Capture the cell that displays the provided text and extract its (x, y) central coordinate. 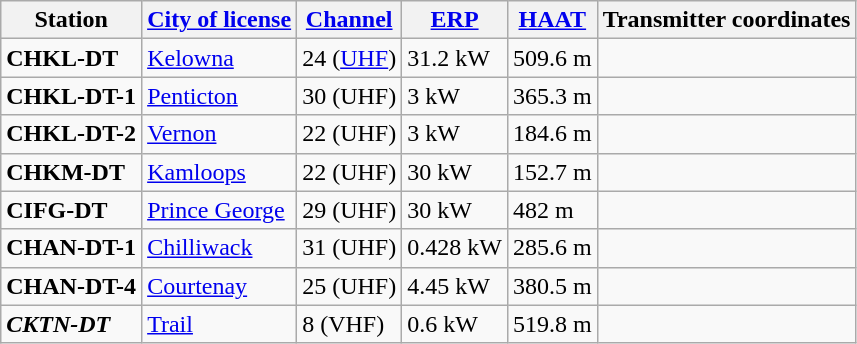
31 (UHF) (350, 248)
509.6 m (552, 58)
0.428 kW (455, 248)
HAAT (552, 20)
CHKL-DT (72, 58)
Prince George (220, 210)
CHAN-DT-1 (72, 248)
CHAN-DT-4 (72, 286)
184.6 m (552, 134)
CIFG-DT (72, 210)
CKTN-DT (72, 324)
Trail (220, 324)
Kamloops (220, 172)
519.8 m (552, 324)
City of license (220, 20)
380.5 m (552, 286)
Vernon (220, 134)
30 (UHF) (350, 96)
Transmitter coordinates (726, 20)
Penticton (220, 96)
0.6 kW (455, 324)
ERP (455, 20)
4.45 kW (455, 286)
Channel (350, 20)
CHKL-DT-2 (72, 134)
24 (UHF) (350, 58)
Station (72, 20)
CHKM-DT (72, 172)
152.7 m (552, 172)
8 (VHF) (350, 324)
CHKL-DT-1 (72, 96)
Chilliwack (220, 248)
Kelowna (220, 58)
285.6 m (552, 248)
Courtenay (220, 286)
25 (UHF) (350, 286)
31.2 kW (455, 58)
365.3 m (552, 96)
482 m (552, 210)
29 (UHF) (350, 210)
